From the cell containing the given text, extract its center point as [X, Y] coordinate. 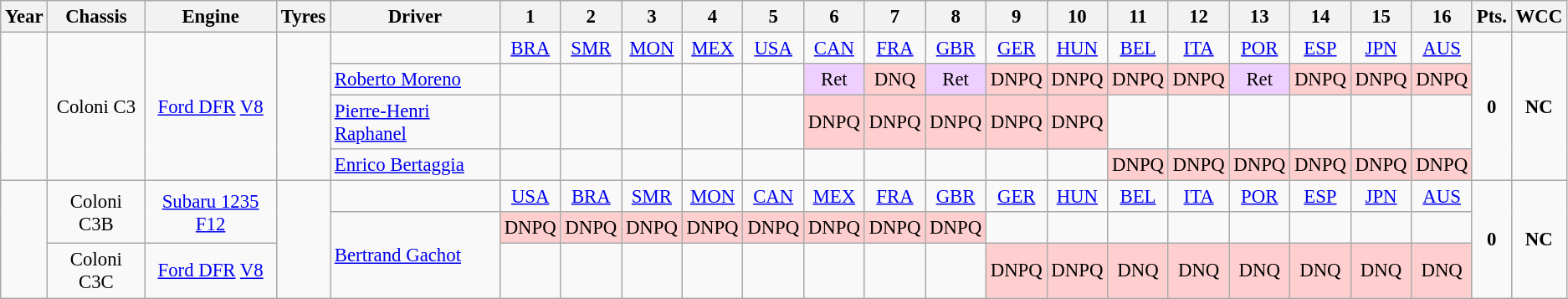
11 [1138, 17]
Coloni C3C [96, 271]
2 [591, 17]
Tyres [303, 17]
1 [530, 17]
13 [1260, 17]
Year [24, 17]
4 [713, 17]
7 [895, 17]
Coloni C3 [96, 107]
Pierre-Henri Raphanel [415, 122]
Chassis [96, 17]
Coloni C3B [96, 213]
12 [1198, 17]
Bertrand Gachot [415, 255]
Engine [211, 17]
Subaru 1235 F12 [211, 213]
Roberto Moreno [415, 80]
16 [1442, 17]
WCC [1539, 17]
Driver [415, 17]
8 [956, 17]
9 [1016, 17]
3 [653, 17]
14 [1320, 17]
Pts. [1491, 17]
15 [1381, 17]
Enrico Bertaggia [415, 165]
6 [835, 17]
5 [773, 17]
10 [1078, 17]
